Provide the (x, y) coordinate of the cell's center where the given text is located.  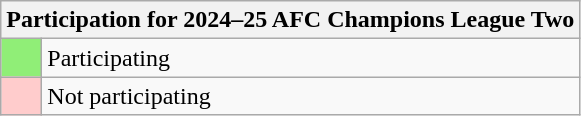
Participation for 2024–25 AFC Champions League Two (290, 20)
Not participating (311, 96)
Participating (311, 58)
